Search for the cell housing the specified text and yield its [x, y] center coordinate. 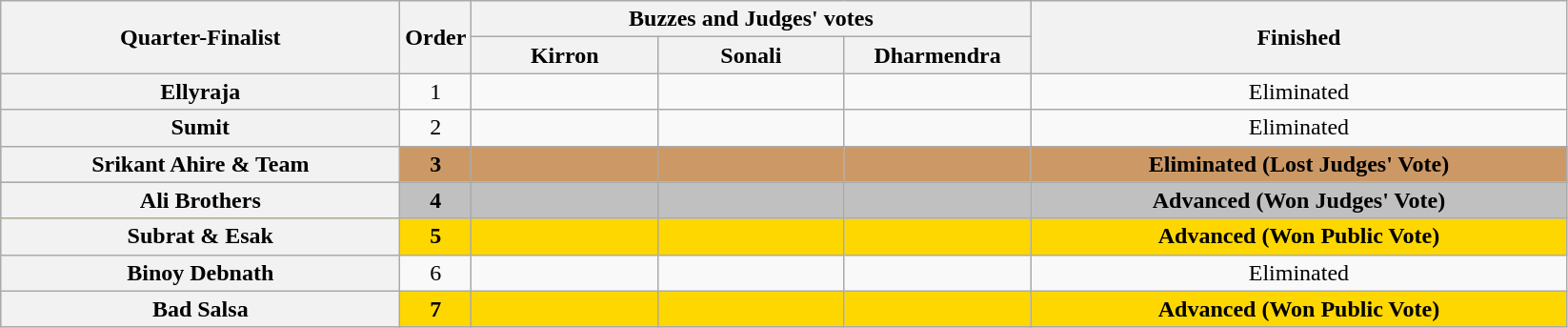
5 [436, 236]
Eliminated (Lost Judges' Vote) [1299, 164]
3 [436, 164]
Sumit [200, 128]
7 [436, 309]
Srikant Ahire & Team [200, 164]
2 [436, 128]
Kirron [565, 55]
4 [436, 200]
Buzzes and Judges' votes [751, 19]
Order [436, 37]
Quarter-Finalist [200, 37]
Dharmendra [937, 55]
Finished [1299, 37]
Ellyraja [200, 92]
Sonali [752, 55]
Ali Brothers [200, 200]
1 [436, 92]
6 [436, 273]
Bad Salsa [200, 309]
Binoy Debnath [200, 273]
Subrat & Esak [200, 236]
Advanced (Won Judges' Vote) [1299, 200]
